Detect which cell encompasses the target text, then output its [X, Y] center coordinate. 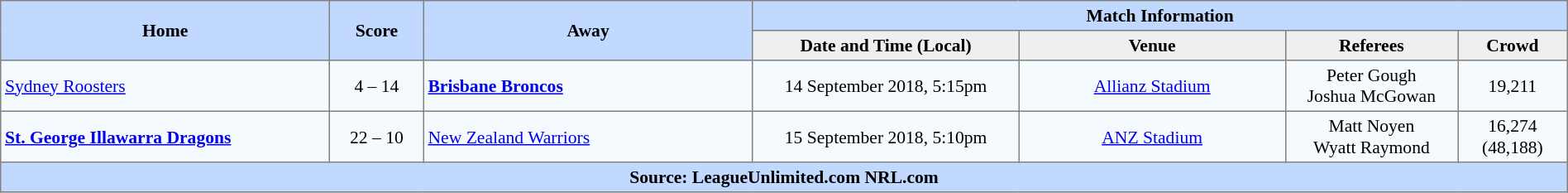
Referees [1371, 46]
Matt NoyenWyatt Raymond [1371, 137]
Date and Time (Local) [886, 46]
Peter GoughJoshua McGowan [1371, 86]
Crowd [1513, 46]
15 September 2018, 5:10pm [886, 137]
4 – 14 [377, 86]
Sydney Roosters [165, 86]
19,211 [1513, 86]
Away [588, 31]
St. George Illawarra Dragons [165, 137]
Allianz Stadium [1152, 86]
New Zealand Warriors [588, 137]
16,274 (48,188) [1513, 137]
Home [165, 31]
14 September 2018, 5:15pm [886, 86]
Match Information [1159, 16]
Brisbane Broncos [588, 86]
22 – 10 [377, 137]
ANZ Stadium [1152, 137]
Venue [1152, 46]
Score [377, 31]
Source: LeagueUnlimited.com NRL.com [784, 177]
